Scan for the cell matching the given text and deliver its [x, y] coordinate at center. 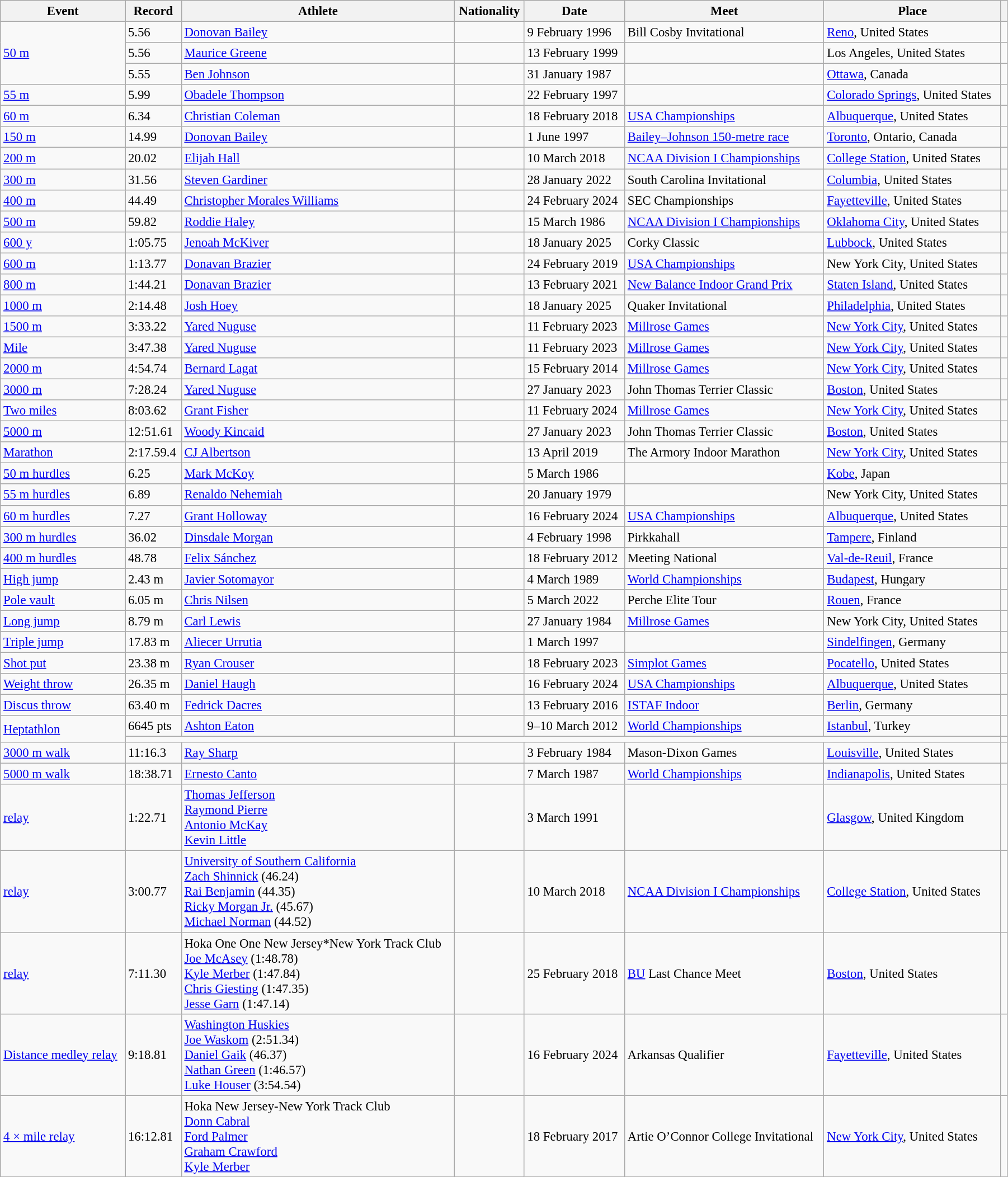
Felix Sánchez [318, 558]
500 m [63, 222]
22 February 1997 [574, 95]
6.89 [153, 495]
4 March 1989 [574, 579]
55 m hurdles [63, 495]
3:00.77 [153, 892]
Ben Johnson [318, 74]
400 m [63, 200]
3 March 1991 [574, 818]
1:05.75 [153, 242]
Maurice Greene [318, 53]
8.79 m [153, 621]
1:44.21 [153, 285]
Ray Sharp [318, 753]
2:14.48 [153, 305]
6.05 m [153, 600]
7.27 [153, 516]
4 February 1998 [574, 537]
Reno, United States [912, 32]
5000 m walk [63, 774]
South Carolina Invitational [724, 180]
13 April 2019 [574, 453]
Triple jump [63, 642]
Hoka New Jersey-New York Track ClubDonn CabralFord PalmerGraham CrawfordKyle Merber [318, 1136]
2:17.59.4 [153, 453]
Christopher Morales Williams [318, 200]
Nationality [489, 11]
Bailey–Johnson 150-metre race [724, 137]
13 February 1999 [574, 53]
Fedrick Dacres [318, 705]
6.25 [153, 474]
Budapest, Hungary [912, 579]
18:38.71 [153, 774]
Berlin, Germany [912, 705]
Record [153, 11]
17.83 m [153, 642]
Woody Kincaid [318, 432]
25 February 2018 [574, 973]
3000 m [63, 390]
63.40 m [153, 705]
26.35 m [153, 684]
9 February 1996 [574, 32]
200 m [63, 158]
Washington HuskiesJoe Waskom (2:51.34)Daniel Gaik (46.37)Nathan Green (1:46.57)Luke Houser (3:54.54) [318, 1054]
28 January 2022 [574, 180]
18 February 2023 [574, 663]
Pole vault [63, 600]
Date [574, 11]
Obadele Thompson [318, 95]
Quaker Invitational [724, 305]
16:12.81 [153, 1136]
3000 m walk [63, 753]
Sindelfingen, Germany [912, 642]
24 February 2024 [574, 200]
Ernesto Canto [318, 774]
Meeting National [724, 558]
Philadelphia, United States [912, 305]
Bernard Lagat [318, 369]
24 February 2019 [574, 263]
Bill Cosby Invitational [724, 32]
55 m [63, 95]
Aliecer Urrutia [318, 642]
Mile [63, 347]
800 m [63, 285]
Place [912, 11]
5.99 [153, 95]
300 m hurdles [63, 537]
18 February 2012 [574, 558]
Arkansas Qualifier [724, 1054]
9:18.81 [153, 1054]
150 m [63, 137]
4 × mile relay [63, 1136]
9–10 March 2012 [574, 726]
44.49 [153, 200]
Distance medley relay [63, 1054]
New Balance Indoor Grand Prix [724, 285]
Marathon [63, 453]
Meet [724, 11]
Columbia, United States [912, 180]
50 m hurdles [63, 474]
Event [63, 11]
Ryan Crouser [318, 663]
Tampere, Finland [912, 537]
Oklahoma City, United States [912, 222]
Weight throw [63, 684]
Christian Coleman [318, 116]
Simplot Games [724, 663]
Louisville, United States [912, 753]
5 March 2022 [574, 600]
Artie O’Connor College Invitational [724, 1136]
59.82 [153, 222]
Perche Elite Tour [724, 600]
50 m [63, 54]
Los Angeles, United States [912, 53]
1:13.77 [153, 263]
5.55 [153, 74]
Glasgow, United Kingdom [912, 818]
8:03.62 [153, 411]
Javier Sotomayor [318, 579]
14.99 [153, 137]
48.78 [153, 558]
3 February 1984 [574, 753]
Grant Holloway [318, 516]
Athlete [318, 11]
27 January 1984 [574, 621]
Pocatello, United States [912, 663]
60 m hurdles [63, 516]
60 m [63, 116]
Grant Fisher [318, 411]
Lubbock, United States [912, 242]
ISTAF Indoor [724, 705]
Corky Classic [724, 242]
20.02 [153, 158]
13 February 2016 [574, 705]
Colorado Springs, United States [912, 95]
3:47.38 [153, 347]
Elijah Hall [318, 158]
36.02 [153, 537]
Rouen, France [912, 600]
300 m [63, 180]
20 January 1979 [574, 495]
Shot put [63, 663]
1:22.71 [153, 818]
Discus throw [63, 705]
4:54.74 [153, 369]
2.43 m [153, 579]
600 m [63, 263]
Toronto, Ontario, Canada [912, 137]
BU Last Chance Meet [724, 973]
400 m hurdles [63, 558]
Two miles [63, 411]
Kobe, Japan [912, 474]
Daniel Haugh [318, 684]
15 February 2014 [574, 369]
5 March 1986 [574, 474]
7 March 1987 [574, 774]
1500 m [63, 327]
SEC Championships [724, 200]
31.56 [153, 180]
Ottawa, Canada [912, 74]
Ashton Eaton [318, 726]
Val-de-Reuil, France [912, 558]
2000 m [63, 369]
Roddie Haley [318, 222]
12:51.61 [153, 432]
Jenoah McKiver [318, 242]
6645 pts [153, 726]
CJ Albertson [318, 453]
6.34 [153, 116]
Steven Gardiner [318, 180]
1 June 1997 [574, 137]
Istanbul, Turkey [912, 726]
Josh Hoey [318, 305]
23.38 m [153, 663]
Carl Lewis [318, 621]
Heptathlon [63, 729]
Staten Island, United States [912, 285]
3:33.22 [153, 327]
Chris Nilsen [318, 600]
High jump [63, 579]
18 February 2018 [574, 116]
Mason-Dixon Games [724, 753]
7:11.30 [153, 973]
1 March 1997 [574, 642]
7:28.24 [153, 390]
Renaldo Nehemiah [318, 495]
Hoka One One New Jersey*New York Track ClubJoe McAsey (1:48.78)Kyle Merber (1:47.84)Chris Giesting (1:47.35)Jesse Garn (1:47.14) [318, 973]
18 February 2017 [574, 1136]
11 February 2024 [574, 411]
University of Southern CaliforniaZach Shinnick (46.24)Rai Benjamin (44.35)Ricky Morgan Jr. (45.67)Michael Norman (44.52) [318, 892]
5000 m [63, 432]
Dinsdale Morgan [318, 537]
Long jump [63, 621]
Indianapolis, United States [912, 774]
11:16.3 [153, 753]
600 y [63, 242]
Mark McKoy [318, 474]
The Armory Indoor Marathon [724, 453]
Thomas JeffersonRaymond PierreAntonio McKayKevin Little [318, 818]
31 January 1987 [574, 74]
1000 m [63, 305]
13 February 2021 [574, 285]
Pirkkahall [724, 537]
15 March 1986 [574, 222]
